Output the (x, y) coordinate of the center of the cell containing the given text.  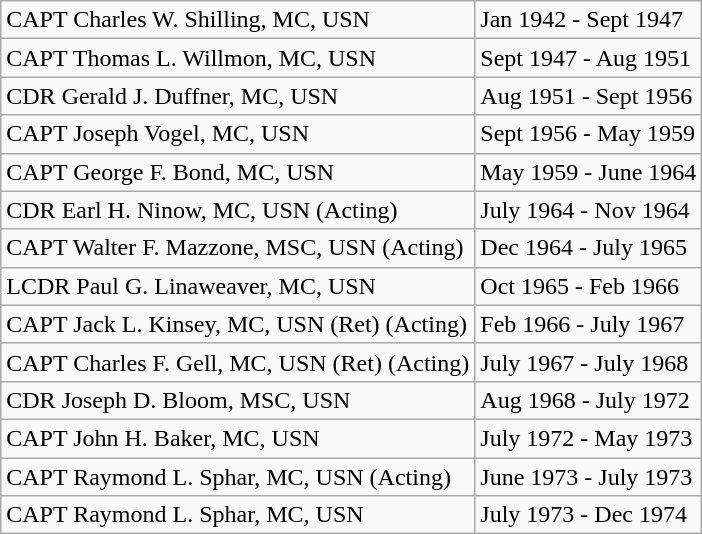
CAPT John H. Baker, MC, USN (238, 438)
Feb 1966 - July 1967 (588, 324)
CAPT Jack L. Kinsey, MC, USN (Ret) (Acting) (238, 324)
July 1973 - Dec 1974 (588, 515)
CDR Gerald J. Duffner, MC, USN (238, 96)
Sept 1956 - May 1959 (588, 134)
Aug 1951 - Sept 1956 (588, 96)
July 1967 - July 1968 (588, 362)
CAPT Joseph Vogel, MC, USN (238, 134)
Sept 1947 - Aug 1951 (588, 58)
CAPT Walter F. Mazzone, MSC, USN (Acting) (238, 248)
Oct 1965 - Feb 1966 (588, 286)
CAPT Charles F. Gell, MC, USN (Ret) (Acting) (238, 362)
CAPT Charles W. Shilling, MC, USN (238, 20)
Aug 1968 - July 1972 (588, 400)
July 1964 - Nov 1964 (588, 210)
CAPT Thomas L. Willmon, MC, USN (238, 58)
May 1959 - June 1964 (588, 172)
Jan 1942 - Sept 1947 (588, 20)
CDR Earl H. Ninow, MC, USN (Acting) (238, 210)
July 1972 - May 1973 (588, 438)
LCDR Paul G. Linaweaver, MC, USN (238, 286)
CAPT George F. Bond, MC, USN (238, 172)
CDR Joseph D. Bloom, MSC, USN (238, 400)
CAPT Raymond L. Sphar, MC, USN (Acting) (238, 477)
Dec 1964 - July 1965 (588, 248)
CAPT Raymond L. Sphar, MC, USN (238, 515)
June 1973 - July 1973 (588, 477)
